Pinpoint the cell where the given text exists, returning its (x, y) midpoint coordinate. 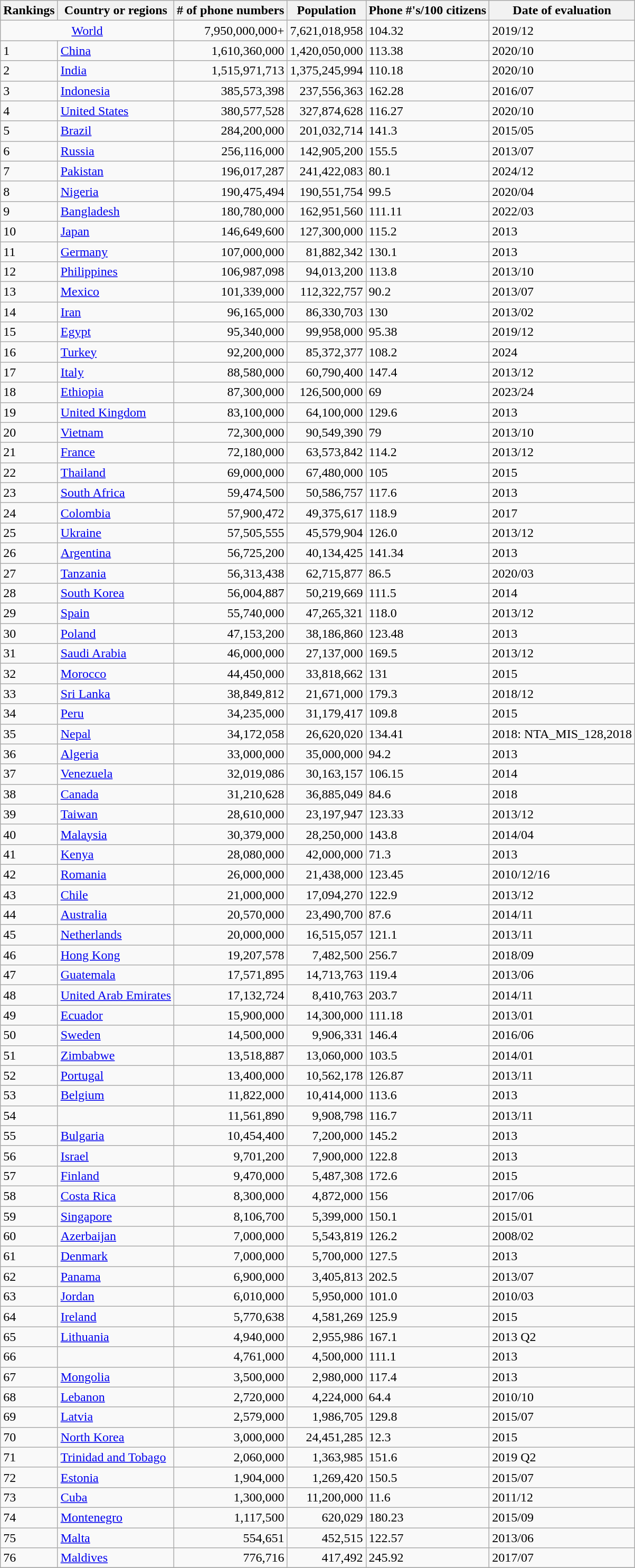
28,610,000 (231, 814)
108.2 (428, 352)
35 (29, 734)
4,872,000 (326, 1196)
1,420,050,000 (326, 51)
Russia (116, 151)
73 (29, 1497)
44,450,000 (231, 674)
17 (29, 372)
74 (29, 1517)
60 (29, 1236)
62 (29, 1277)
127,300,000 (326, 231)
2020/03 (562, 573)
103.5 (428, 1055)
30 (29, 634)
2016/07 (562, 91)
United Kingdom (116, 412)
146.4 (428, 1035)
85,372,377 (326, 352)
34,172,058 (231, 734)
Bangladesh (116, 211)
21 (29, 452)
33,818,662 (326, 674)
4,224,000 (326, 1397)
55,740,000 (231, 613)
Latvia (116, 1417)
23,490,700 (326, 915)
Colombia (116, 513)
Estonia (116, 1477)
Sweden (116, 1035)
72,300,000 (231, 432)
107,000,000 (231, 252)
142,905,200 (326, 151)
Philippines (116, 272)
34 (29, 714)
2010/10 (562, 1397)
554,651 (231, 1538)
1,986,705 (326, 1417)
67,480,000 (326, 473)
55 (29, 1136)
87,300,000 (231, 392)
385,573,398 (231, 91)
3,500,000 (231, 1377)
113.8 (428, 272)
India (116, 71)
111.5 (428, 593)
245.92 (428, 1558)
162,951,560 (326, 211)
Maldives (116, 1558)
21,671,000 (326, 694)
8,300,000 (231, 1196)
6,010,000 (231, 1297)
190,551,754 (326, 191)
2013 Q2 (562, 1337)
2,579,000 (231, 1417)
86,330,703 (326, 312)
5 (29, 131)
3 (29, 91)
2016/06 (562, 1035)
14,300,000 (326, 1015)
62,715,877 (326, 573)
United States (116, 111)
29 (29, 613)
63,573,842 (326, 452)
54 (29, 1116)
70 (29, 1437)
126.2 (428, 1236)
South Africa (116, 493)
50 (29, 1035)
Malaysia (116, 834)
57,505,555 (231, 533)
Zimbabwe (116, 1055)
64.4 (428, 1397)
45 (29, 935)
130.1 (428, 252)
116.7 (428, 1116)
36,885,049 (326, 794)
116.27 (428, 111)
104.32 (428, 31)
46 (29, 955)
2015/01 (562, 1216)
Romania (116, 874)
13,060,000 (326, 1055)
126.0 (428, 533)
452,515 (326, 1538)
2015/09 (562, 1517)
2011/12 (562, 1497)
52 (29, 1075)
417,492 (326, 1558)
237,556,363 (326, 91)
241,422,083 (326, 171)
20,570,000 (231, 915)
2022/03 (562, 211)
284,200,000 (231, 131)
113.38 (428, 51)
117.6 (428, 493)
88,580,000 (231, 372)
327,874,628 (326, 111)
47,265,321 (326, 613)
Canada (116, 794)
22 (29, 473)
118.0 (428, 613)
42,000,000 (326, 854)
Ethiopia (116, 392)
Phone #'s/100 citizens (428, 11)
9,701,200 (231, 1156)
64 (29, 1317)
45,579,904 (326, 533)
23,197,947 (326, 814)
143.8 (428, 834)
25 (29, 533)
Indonesia (116, 91)
32 (29, 674)
147.4 (428, 372)
119.4 (428, 975)
7,950,000,000+ (231, 31)
67 (29, 1377)
Turkey (116, 352)
42 (29, 874)
31,210,628 (231, 794)
380,577,528 (231, 111)
Taiwan (116, 814)
111.1 (428, 1357)
44 (29, 915)
90,549,390 (326, 432)
2 (29, 71)
China (116, 51)
2013/02 (562, 312)
Algeria (116, 754)
59,474,500 (231, 493)
94,013,200 (326, 272)
26,000,000 (231, 874)
Ukraine (116, 533)
Hong Kong (116, 955)
53 (29, 1095)
9,470,000 (231, 1176)
12 (29, 272)
2017 (562, 513)
2010/03 (562, 1297)
39 (29, 814)
Jordan (116, 1297)
122.8 (428, 1156)
180,780,000 (231, 211)
South Korea (116, 593)
2017/07 (562, 1558)
Nigeria (116, 191)
Australia (116, 915)
99.5 (428, 191)
4,761,000 (231, 1357)
8,410,763 (326, 995)
36 (29, 754)
2008/02 (562, 1236)
145.2 (428, 1136)
Finland (116, 1176)
61 (29, 1257)
4,581,269 (326, 1317)
11,822,000 (231, 1095)
1,117,500 (231, 1517)
41 (29, 854)
106.15 (428, 774)
56 (29, 1156)
Bulgaria (116, 1136)
6,900,000 (231, 1277)
# of phone numbers (231, 11)
66 (29, 1357)
14 (29, 312)
150.5 (428, 1477)
Netherlands (116, 935)
115.2 (428, 231)
1,610,360,000 (231, 51)
126.87 (428, 1075)
5,543,819 (326, 1236)
71.3 (428, 854)
40 (29, 834)
167.1 (428, 1337)
38 (29, 794)
Panama (116, 1277)
26 (29, 553)
Date of evaluation (562, 11)
20 (29, 432)
2018 (562, 794)
17,571,895 (231, 975)
123.48 (428, 634)
10,454,400 (231, 1136)
Vietnam (116, 432)
60,790,400 (326, 372)
94.2 (428, 754)
Venezuela (116, 774)
28,250,000 (326, 834)
1,269,420 (326, 1477)
Spain (116, 613)
47 (29, 975)
4,500,000 (326, 1357)
56,004,887 (231, 593)
Chile (116, 895)
Nepal (116, 734)
6 (29, 151)
Country or regions (116, 11)
12.3 (428, 1437)
Ecuador (116, 1015)
5,487,308 (326, 1176)
134.41 (428, 734)
71 (29, 1457)
56,313,438 (231, 573)
2,060,000 (231, 1457)
202.5 (428, 1277)
30,379,000 (231, 834)
125.9 (428, 1317)
26,620,020 (326, 734)
2024 (562, 352)
2018/09 (562, 955)
169.5 (428, 654)
23 (29, 493)
64,100,000 (326, 412)
114.2 (428, 452)
5,700,000 (326, 1257)
2,980,000 (326, 1377)
Poland (116, 634)
126,500,000 (326, 392)
38,849,812 (231, 694)
Argentina (116, 553)
Pakistan (116, 171)
101,339,000 (231, 292)
2023/24 (562, 392)
96,165,000 (231, 312)
43 (29, 895)
Rankings (29, 11)
Iran (116, 312)
146,649,600 (231, 231)
2014/04 (562, 834)
7,621,018,958 (326, 31)
50,219,669 (326, 593)
32,019,086 (231, 774)
Morocco (116, 674)
101.0 (428, 1297)
2018: NTA_MIS_128,2018 (562, 734)
7,900,000 (326, 1156)
2013/01 (562, 1015)
2014/01 (562, 1055)
37 (29, 774)
105 (428, 473)
150.1 (428, 1216)
2024/12 (562, 171)
86.5 (428, 573)
11,200,000 (326, 1497)
59 (29, 1216)
83,100,000 (231, 412)
Azerbaijan (116, 1236)
Japan (116, 231)
33,000,000 (231, 754)
Denmark (116, 1257)
256,116,000 (231, 151)
Ireland (116, 1317)
111.11 (428, 211)
121.1 (428, 935)
Lithuania (116, 1337)
World (88, 31)
Singapore (116, 1216)
2020/04 (562, 191)
5,399,000 (326, 1216)
256.7 (428, 955)
34,235,000 (231, 714)
75 (29, 1538)
17,094,270 (326, 895)
63 (29, 1297)
27,137,000 (326, 654)
2,955,986 (326, 1337)
35,000,000 (326, 754)
95.38 (428, 332)
28 (29, 593)
38,186,860 (326, 634)
1,363,985 (326, 1457)
Population (326, 11)
1,904,000 (231, 1477)
Costa Rica (116, 1196)
57 (29, 1176)
56,725,200 (231, 553)
201,032,714 (326, 131)
1 (29, 51)
15,900,000 (231, 1015)
24 (29, 513)
31 (29, 654)
65 (29, 1337)
40,134,425 (326, 553)
57,900,472 (231, 513)
10 (29, 231)
47,153,200 (231, 634)
81,882,342 (326, 252)
141.3 (428, 131)
123.33 (428, 814)
Kenya (116, 854)
Saudi Arabia (116, 654)
Peru (116, 714)
27 (29, 573)
2010/12/16 (562, 874)
123.45 (428, 874)
111.18 (428, 1015)
2018/12 (562, 694)
180.23 (428, 1517)
68 (29, 1397)
90.2 (428, 292)
Israel (116, 1156)
18 (29, 392)
16,515,057 (326, 935)
151.6 (428, 1457)
1,515,971,713 (231, 71)
33 (29, 694)
109.8 (428, 714)
162.28 (428, 91)
31,179,417 (326, 714)
58 (29, 1196)
72,180,000 (231, 452)
11 (29, 252)
3,405,813 (326, 1277)
190,475,494 (231, 191)
51 (29, 1055)
9,908,798 (326, 1116)
1,300,000 (231, 1497)
155.5 (428, 151)
Tanzania (116, 573)
196,017,287 (231, 171)
19,207,578 (231, 955)
2019 Q2 (562, 1457)
46,000,000 (231, 654)
Lebanon (116, 1397)
United Arab Emirates (116, 995)
21,438,000 (326, 874)
620,029 (326, 1517)
110.18 (428, 71)
France (116, 452)
776,716 (231, 1558)
69,000,000 (231, 473)
13,400,000 (231, 1075)
179.3 (428, 694)
92,200,000 (231, 352)
84.6 (428, 794)
5,950,000 (326, 1297)
172.6 (428, 1176)
122.57 (428, 1538)
9 (29, 211)
Guatemala (116, 975)
2,720,000 (231, 1397)
129.6 (428, 412)
8,106,700 (231, 1216)
112,322,757 (326, 292)
Malta (116, 1538)
Belgium (116, 1095)
130 (428, 312)
117.4 (428, 1377)
7,200,000 (326, 1136)
North Korea (116, 1437)
72 (29, 1477)
30,163,157 (326, 774)
Mongolia (116, 1377)
7 (29, 171)
Italy (116, 372)
13 (29, 292)
Mexico (116, 292)
122.9 (428, 895)
20,000,000 (231, 935)
106,987,098 (231, 272)
127.5 (428, 1257)
79 (428, 432)
129.8 (428, 1417)
16 (29, 352)
11,561,890 (231, 1116)
8 (29, 191)
10,562,178 (326, 1075)
13,518,887 (231, 1055)
9,906,331 (326, 1035)
7,482,500 (326, 955)
49 (29, 1015)
Trinidad and Tobago (116, 1457)
14,500,000 (231, 1035)
80.1 (428, 171)
3,000,000 (231, 1437)
Montenegro (116, 1517)
28,080,000 (231, 854)
Egypt (116, 332)
Brazil (116, 131)
118.9 (428, 513)
5,770,638 (231, 1317)
21,000,000 (231, 895)
14,713,763 (326, 975)
24,451,285 (326, 1437)
4 (29, 111)
203.7 (428, 995)
Sri Lanka (116, 694)
156 (428, 1196)
2015/05 (562, 131)
10,414,000 (326, 1095)
1,375,245,994 (326, 71)
Cuba (116, 1497)
Thailand (116, 473)
11.6 (428, 1497)
95,340,000 (231, 332)
Portugal (116, 1075)
48 (29, 995)
87.6 (428, 915)
19 (29, 412)
4,940,000 (231, 1337)
2017/06 (562, 1196)
113.6 (428, 1095)
Germany (116, 252)
76 (29, 1558)
141.34 (428, 553)
17,132,724 (231, 995)
49,375,617 (326, 513)
131 (428, 674)
50,586,757 (326, 493)
99,958,000 (326, 332)
15 (29, 332)
